Find where the given text appears and provide that cell's center as [X, Y] coordinate. 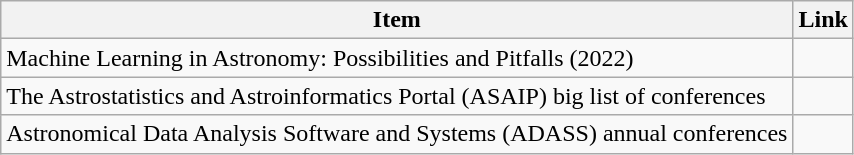
Item [397, 20]
Astronomical Data Analysis Software and Systems (ADASS) annual conferences [397, 134]
The Astrostatistics and Astroinformatics Portal (ASAIP) big list of conferences [397, 96]
Machine Learning in Astronomy: Possibilities and Pitfalls (2022) [397, 58]
Link [823, 20]
